Determine the [x, y] coordinate at the center of the cell enclosing the given text.  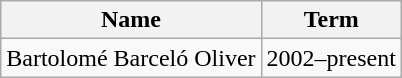
Term [331, 20]
Name [131, 20]
Bartolomé Barceló Oliver [131, 58]
2002–present [331, 58]
